Find where the given text appears and provide that cell's center as [X, Y] coordinate. 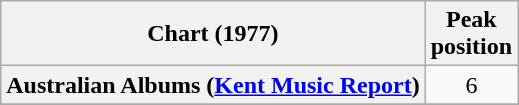
Australian Albums (Kent Music Report) [213, 85]
6 [471, 85]
Chart (1977) [213, 34]
Peakposition [471, 34]
